From the cell containing the given text, extract its center point as [X, Y] coordinate. 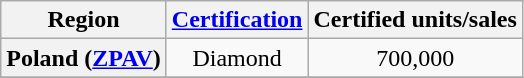
Diamond [237, 58]
Region [84, 20]
Poland (ZPAV) [84, 58]
700,000 [415, 58]
Certification [237, 20]
Certified units/sales [415, 20]
